Return [X, Y] of the center of cell containing provided text 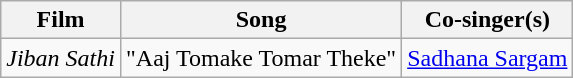
"Aaj Tomake Tomar Theke" [260, 58]
Film [61, 20]
Co-singer(s) [488, 20]
Jiban Sathi [61, 58]
Sadhana Sargam [488, 58]
Song [260, 20]
